For the text-containing cell, return its midpoint in [x, y] coordinate format. 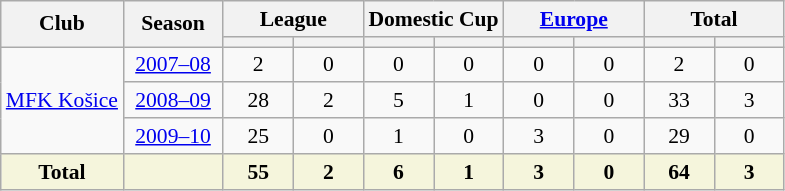
5 [398, 101]
6 [398, 172]
Europe [574, 19]
2009–10 [173, 136]
64 [679, 172]
Season [173, 24]
Club [62, 24]
2007–08 [173, 65]
28 [258, 101]
League [293, 19]
25 [258, 136]
29 [679, 136]
33 [679, 101]
Domestic Cup [433, 19]
MFK Košice [62, 100]
2008–09 [173, 101]
55 [258, 172]
